From the cell containing the given text, extract its center point as [x, y] coordinate. 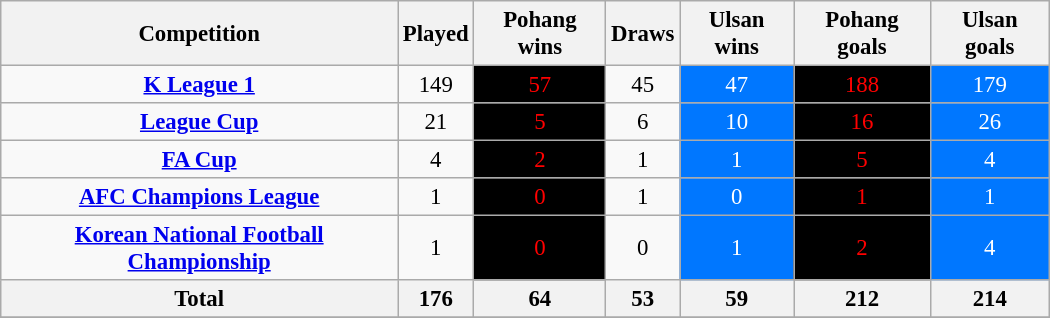
53 [643, 299]
Korean National Football Championship [200, 248]
149 [436, 85]
Played [436, 34]
AFC Champions League [200, 197]
179 [990, 85]
FA Cup [200, 160]
64 [540, 299]
6 [643, 122]
League Cup [200, 122]
Competition [200, 34]
47 [737, 85]
Ulsan goals [990, 34]
10 [737, 122]
21 [436, 122]
45 [643, 85]
K League 1 [200, 85]
Ulsan wins [737, 34]
176 [436, 299]
212 [862, 299]
Total [200, 299]
Draws [643, 34]
Pohang goals [862, 34]
214 [990, 299]
16 [862, 122]
26 [990, 122]
Pohang wins [540, 34]
57 [540, 85]
59 [737, 299]
188 [862, 85]
